Determine the (x, y) coordinate at the center of the cell enclosing the given text.  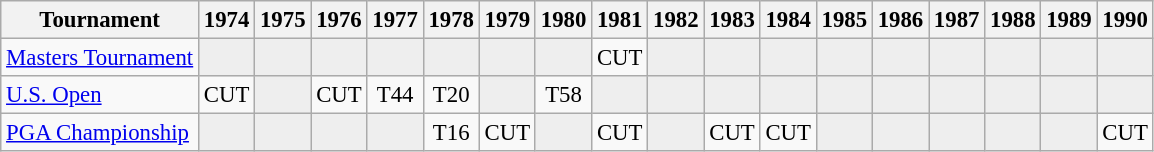
1984 (788, 20)
1977 (395, 20)
T58 (563, 95)
PGA Championship (100, 133)
1979 (507, 20)
1980 (563, 20)
T20 (451, 95)
1975 (283, 20)
1983 (732, 20)
T16 (451, 133)
Masters Tournament (100, 58)
1986 (900, 20)
1988 (1013, 20)
1990 (1125, 20)
1976 (339, 20)
1985 (844, 20)
1981 (620, 20)
1978 (451, 20)
1974 (227, 20)
T44 (395, 95)
1987 (957, 20)
U.S. Open (100, 95)
Tournament (100, 20)
1989 (1069, 20)
1982 (676, 20)
